Output the [X, Y] coordinate of the center of the cell containing the given text.  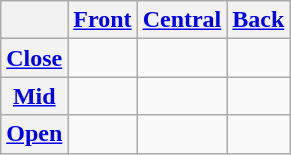
Close [34, 58]
Mid [34, 96]
Central [182, 20]
Front [102, 20]
Back [258, 20]
Open [34, 134]
